Output the (X, Y) coordinate of the center of the cell containing the given text.  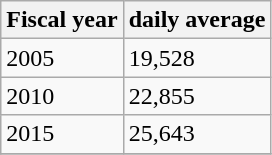
2010 (62, 96)
22,855 (197, 96)
2015 (62, 134)
2005 (62, 58)
Fiscal year (62, 20)
daily average (197, 20)
25,643 (197, 134)
19,528 (197, 58)
